For the text-containing cell, return its midpoint in (X, Y) coordinate format. 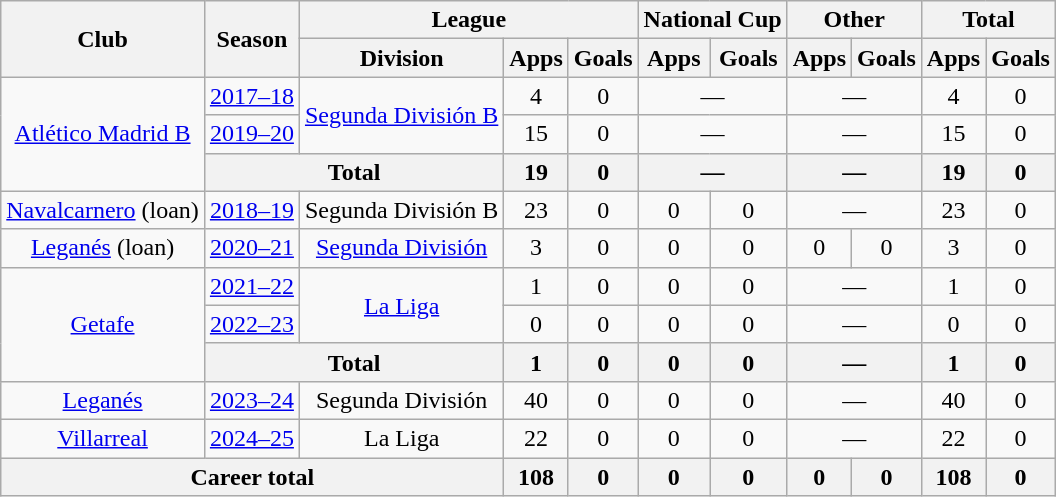
2022–23 (252, 324)
League (468, 20)
2019–20 (252, 134)
2024–25 (252, 438)
Villarreal (103, 438)
Navalcarnero (loan) (103, 210)
Division (401, 58)
2018–19 (252, 210)
Other (854, 20)
Getafe (103, 324)
Season (252, 39)
National Cup (712, 20)
Career total (252, 477)
Leganés (loan) (103, 248)
Club (103, 39)
2023–24 (252, 400)
2021–22 (252, 286)
2017–18 (252, 96)
2020–21 (252, 248)
Atlético Madrid B (103, 134)
Leganés (103, 400)
